Output the [X, Y] coordinate of the center of the cell containing the given text.  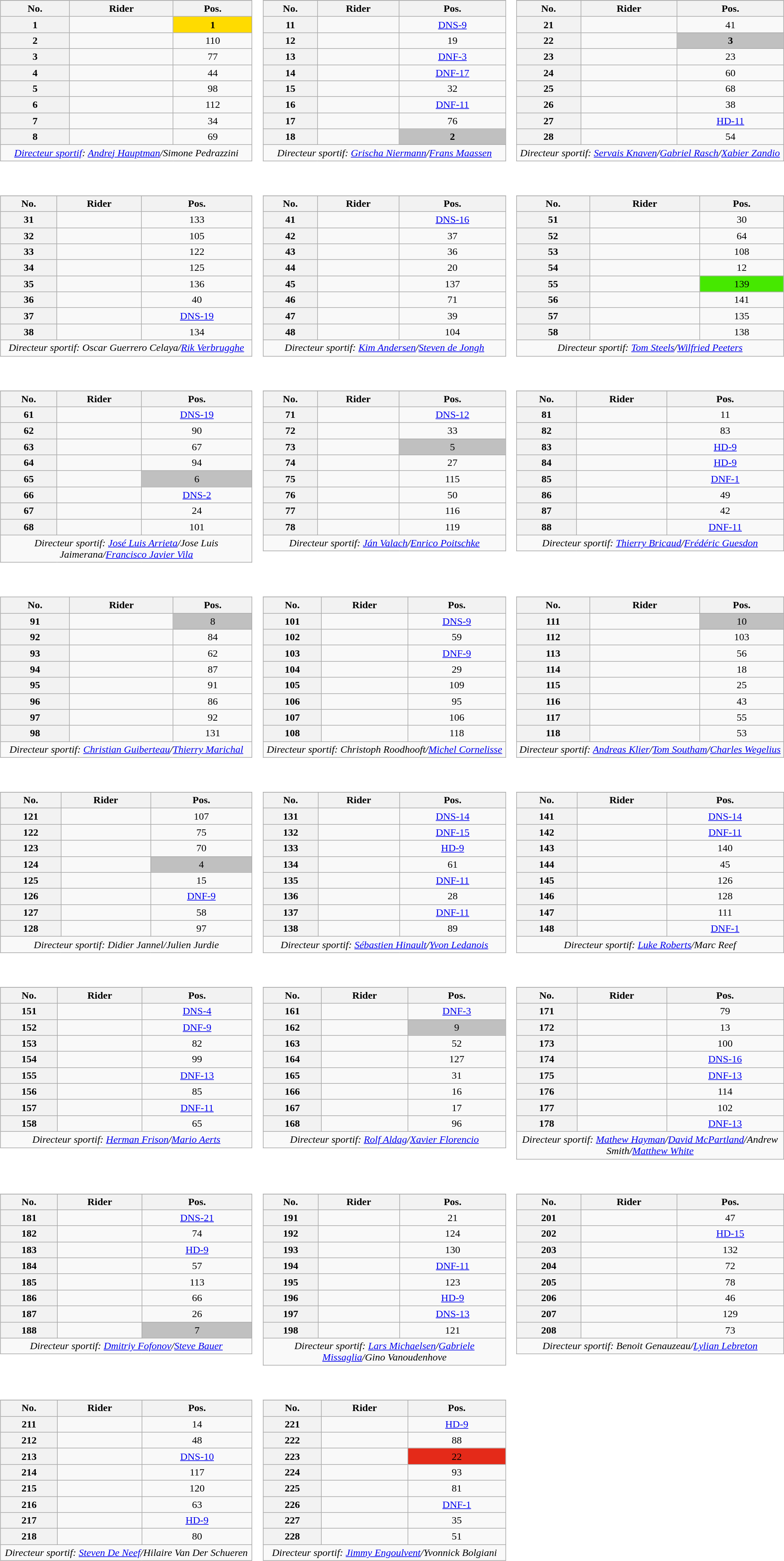
151 [29, 1011]
142 [547, 832]
218 [29, 1537]
153 [29, 1043]
HD-15 [730, 1234]
Directeur sportif: Steven De Neef/Hilaire Van Der Schueren [126, 1553]
168 [292, 1123]
196 [291, 1298]
178 [547, 1123]
194 [291, 1266]
DNS-4 [197, 1011]
Directeur sportif: Ján Valach/Enrico Poitschke [384, 543]
221 [292, 1424]
186 [29, 1298]
HD-11 [730, 121]
No. Rider Pos. 101 DNS-9 102 59 103 DNF-9 104 29 105 109 106 95 107 106 108 118 Directeur sportif: Christoph Roodhooft/Michel Cornelisse [388, 671]
90 [197, 431]
Directeur sportif: Tom Steels/Wilfried Peeters [650, 348]
185 [29, 1282]
DNS-13 [453, 1314]
216 [29, 1504]
184 [29, 1266]
228 [292, 1537]
157 [29, 1107]
198 [291, 1330]
9 [456, 1027]
140 [725, 848]
208 [549, 1330]
163 [292, 1043]
147 [547, 912]
225 [292, 1488]
176 [547, 1091]
Directeur sportif: Andreas Klier/Tom Southam/Charles Wegelius [650, 749]
195 [291, 1282]
213 [29, 1456]
59 [456, 637]
No. Rider Pos. 131 DNS-14 132 DNF-15 133 HD-9 134 61 135 DNF-11 136 28 137 DNF-11 138 89 Directeur sportif: Sébastien Hinault/Yvon Ledanois [388, 867]
Directeur sportif: Herman Frison/Mario Aerts [126, 1139]
No. Rider Pos. 161 DNF-3 162 9 163 52 164 127 165 31 166 16 167 17 168 96 Directeur sportif: Rolf Aldag/Xavier Florencio [388, 1067]
148 [547, 928]
109 [456, 685]
181 [29, 1218]
49 [725, 495]
DNS-2 [197, 495]
207 [549, 1314]
Directeur sportif: Benoit Genauzeau/Lylian Lebreton [650, 1346]
182 [29, 1234]
183 [29, 1250]
152 [29, 1027]
212 [29, 1440]
DNS-21 [197, 1218]
Directeur sportif: Rolf Aldag/Xavier Florencio [384, 1139]
30 [742, 219]
223 [292, 1456]
222 [292, 1440]
201 [549, 1218]
145 [547, 880]
129 [730, 1314]
167 [292, 1107]
Directeur sportif: Servais Knaven/Gabriel Rasch/Xabier Zandio [650, 153]
19 [452, 40]
226 [292, 1504]
Directeur sportif: Sébastien Hinault/Yvon Ledanois [384, 944]
188 [29, 1330]
119 [452, 527]
Directeur sportif: Jimmy Engoulvent/Yvonnick Bolgiani [384, 1553]
172 [547, 1027]
144 [547, 864]
162 [292, 1027]
10 [742, 621]
164 [292, 1059]
Directeur sportif: Kim Andersen/Steven de Jongh [384, 348]
Directeur sportif: José Luis Arrieta/Jose Luis Jaimerana/Francisco Javier Vila [126, 548]
Directeur sportif: Luke Roberts/Marc Reef [650, 944]
Directeur sportif: Oscar Guerrero Celaya/Rik Verbrugghe [126, 348]
99 [197, 1059]
39 [452, 316]
146 [547, 896]
Directeur sportif: Christoph Roodhooft/Michel Cornelisse [384, 749]
110 [213, 40]
192 [291, 1234]
Directeur sportif: Grischa Niermann/Frans Maassen [384, 153]
202 [549, 1234]
187 [29, 1314]
Directeur sportif: Lars Michaelsen/Gabriele Missaglia/Gino Vanoudenhove [384, 1352]
224 [292, 1472]
173 [547, 1043]
158 [29, 1123]
Directeur sportif: Andrej Hauptman/Simone Pedrazzini [126, 153]
DNF-17 [452, 73]
DNS-12 [452, 415]
191 [291, 1218]
227 [292, 1521]
Directeur sportif: Didier Jannel/Julien Jurdie [126, 944]
Directeur sportif: Christian Guiberteau/Thierry Marichal [126, 749]
203 [549, 1250]
69 [213, 137]
No. Rider Pos. 41 DNS-16 42 37 43 36 44 20 45 137 46 71 47 39 48 104 Directeur sportif: Kim Andersen/Steven de Jongh [388, 270]
156 [29, 1091]
166 [292, 1091]
175 [547, 1075]
211 [29, 1424]
Directeur sportif: Mathew Hayman/David McPartland/Andrew Smith/Matthew White [650, 1145]
89 [453, 928]
177 [547, 1107]
DNF-15 [453, 832]
Directeur sportif: Thierry Bricaud/Frédéric Guesdon [650, 543]
161 [292, 1011]
70 [201, 848]
130 [453, 1250]
100 [725, 1043]
120 [197, 1488]
204 [549, 1266]
No. Rider Pos. 71 DNS-12 72 33 73 5 74 27 75 115 76 50 77 116 78 119 Directeur sportif: Ján Valach/Enrico Poitschke [388, 471]
DNS-10 [197, 1456]
215 [29, 1488]
29 [456, 669]
205 [549, 1282]
197 [291, 1314]
174 [547, 1059]
20 [452, 268]
139 [742, 284]
154 [29, 1059]
143 [547, 848]
193 [291, 1250]
79 [725, 1011]
155 [29, 1075]
214 [29, 1472]
60 [730, 73]
171 [547, 1011]
206 [549, 1298]
50 [452, 495]
80 [197, 1537]
Directeur sportif: Dmitriy Fofonov/Steve Bauer [126, 1346]
40 [197, 300]
217 [29, 1521]
165 [292, 1075]
